Detect which cell encompasses the target text, then output its (X, Y) center coordinate. 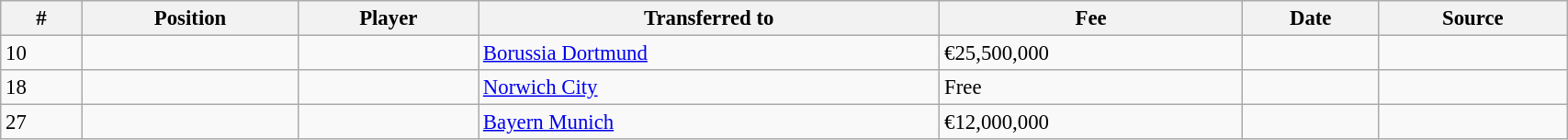
Transferred to (709, 18)
10 (41, 53)
Fee (1091, 18)
27 (41, 122)
# (41, 18)
Bayern Munich (709, 122)
€12,000,000 (1091, 122)
18 (41, 87)
Free (1091, 87)
Norwich City (709, 87)
Position (190, 18)
Borussia Dortmund (709, 53)
€25,500,000 (1091, 53)
Player (389, 18)
Source (1473, 18)
Date (1310, 18)
